Locate the cell with the specified text and output its [x, y] center coordinate. 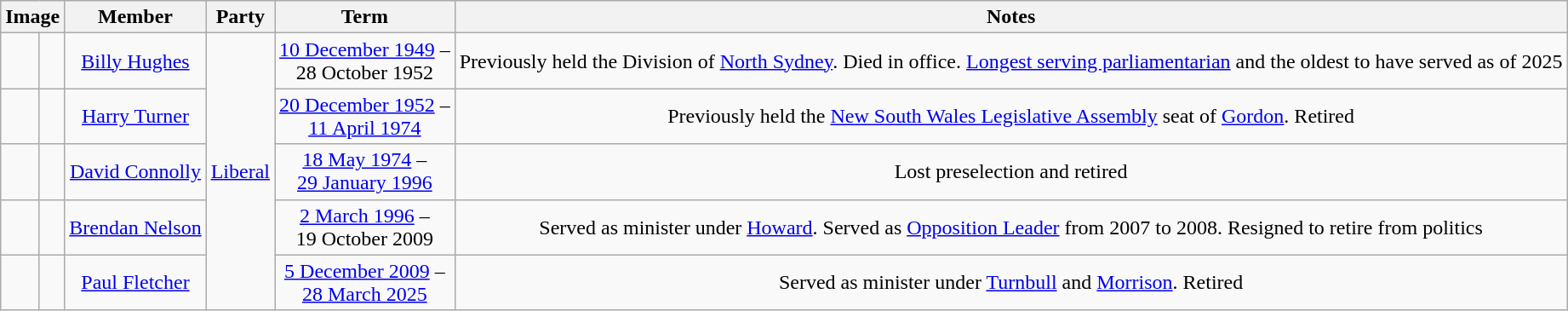
20 December 1952 –11 April 1974 [365, 116]
2 March 1996 –19 October 2009 [365, 227]
Previously held the Division of North Sydney. Died in office. Longest serving parliamentarian and the oldest to have served as of 2025 [1011, 61]
Served as minister under Howard. Served as Opposition Leader from 2007 to 2008. Resigned to retire from politics [1011, 227]
Term [365, 17]
Member [135, 17]
Image [32, 17]
Billy Hughes [135, 61]
Liberal [240, 172]
Harry Turner [135, 116]
10 December 1949 –28 October 1952 [365, 61]
Previously held the New South Wales Legislative Assembly seat of Gordon. Retired [1011, 116]
Lost preselection and retired [1011, 172]
David Connolly [135, 172]
Paul Fletcher [135, 283]
Party [240, 17]
18 May 1974 –29 January 1996 [365, 172]
Served as minister under Turnbull and Morrison. Retired [1011, 283]
5 December 2009 –28 March 2025 [365, 283]
Notes [1011, 17]
Brendan Nelson [135, 227]
